Find where the given text appears and provide that cell's center as (x, y) coordinate. 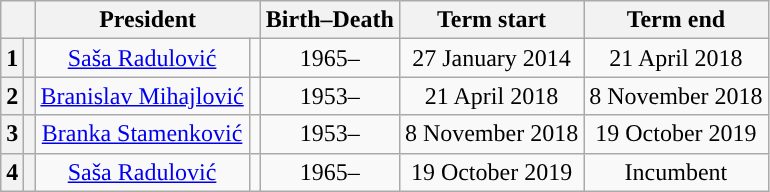
President (148, 20)
Incumbent (676, 172)
3 (12, 134)
4 (12, 172)
Branka Stamenković (142, 134)
27 January 2014 (491, 58)
Branislav Mihajlović (142, 96)
2 (12, 96)
Term end (676, 20)
1 (12, 58)
Birth–Death (330, 20)
Term start (491, 20)
